Identify which cell holds the provided text, then report its [x, y] central coordinate. 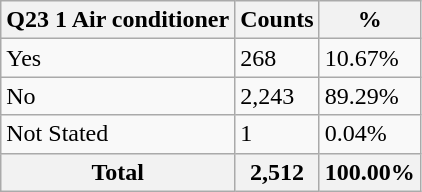
% [370, 20]
No [118, 96]
0.04% [370, 134]
1 [277, 134]
268 [277, 58]
2,243 [277, 96]
100.00% [370, 172]
Counts [277, 20]
Yes [118, 58]
Total [118, 172]
Not Stated [118, 134]
89.29% [370, 96]
2,512 [277, 172]
Q23 1 Air conditioner [118, 20]
10.67% [370, 58]
